Capture the cell that displays the provided text and extract its (x, y) central coordinate. 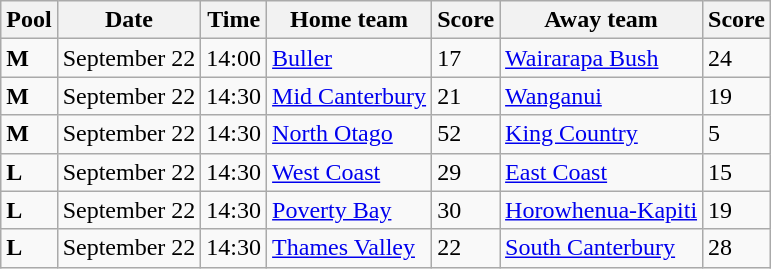
Pool (29, 20)
Poverty Bay (350, 210)
East Coast (602, 172)
22 (466, 248)
Mid Canterbury (350, 96)
Away team (602, 20)
Home team (350, 20)
17 (466, 58)
28 (737, 248)
Wairarapa Bush (602, 58)
15 (737, 172)
29 (466, 172)
14:00 (234, 58)
North Otago (350, 134)
Time (234, 20)
Date (129, 20)
Wanganui (602, 96)
30 (466, 210)
5 (737, 134)
24 (737, 58)
King Country (602, 134)
21 (466, 96)
Buller (350, 58)
South Canterbury (602, 248)
Thames Valley (350, 248)
West Coast (350, 172)
Horowhenua-Kapiti (602, 210)
52 (466, 134)
